Extract the [X, Y] coordinate from the center of the cell holding the provided text.  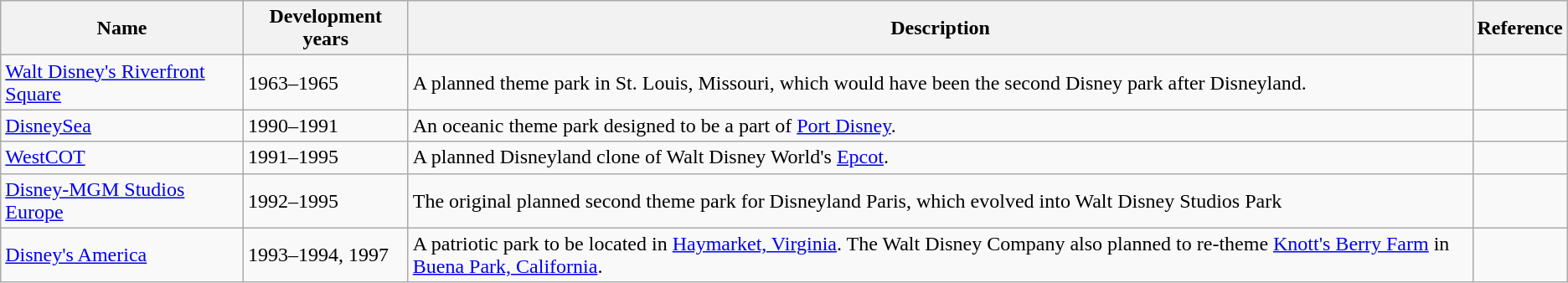
An oceanic theme park designed to be a part of Port Disney. [940, 126]
Development years [325, 28]
WestCOT [122, 157]
A planned Disneyland clone of Walt Disney World's Epcot. [940, 157]
A patriotic park to be located in Haymarket, Virginia. The Walt Disney Company also planned to re-theme Knott's Berry Farm in Buena Park, California. [940, 255]
DisneySea [122, 126]
Walt Disney's Riverfront Square [122, 82]
1992–1995 [325, 201]
Description [940, 28]
A planned theme park in St. Louis, Missouri, which would have been the second Disney park after Disneyland. [940, 82]
Disney's America [122, 255]
1963–1965 [325, 82]
1993–1994, 1997 [325, 255]
Name [122, 28]
The original planned second theme park for Disneyland Paris, which evolved into Walt Disney Studios Park [940, 201]
1990–1991 [325, 126]
1991–1995 [325, 157]
Reference [1519, 28]
Disney-MGM Studios Europe [122, 201]
